Provide the (X, Y) coordinate of the cell's center where the given text is located.  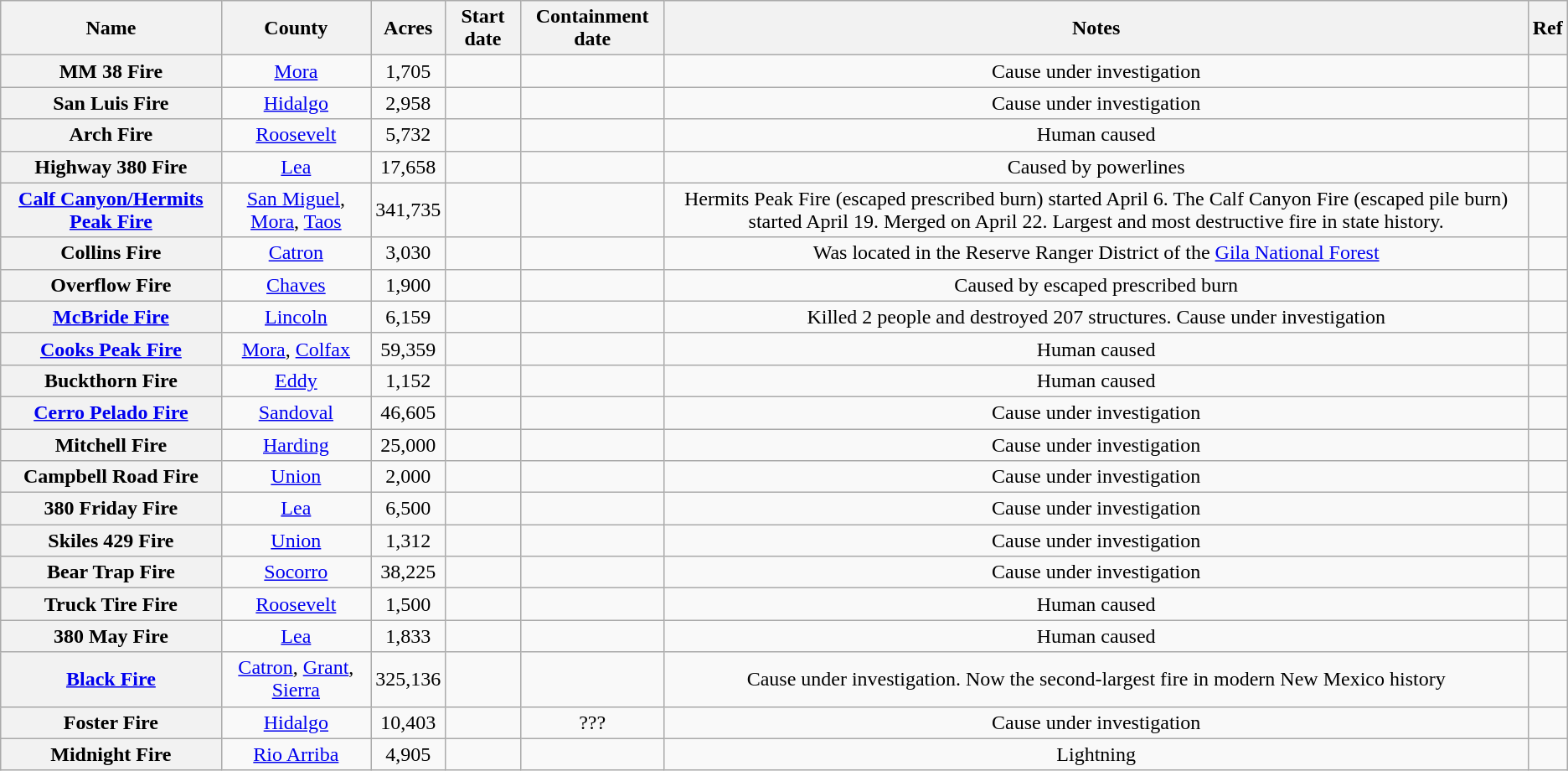
Caused by powerlines (1096, 167)
6,500 (409, 509)
Black Fire (111, 679)
Cerro Pelado Fire (111, 412)
Rio Arriba (297, 754)
Eddy (297, 380)
McBride Fire (111, 317)
Collins Fire (111, 253)
380 May Fire (111, 636)
5,732 (409, 135)
Catron (297, 253)
Socorro (297, 572)
Harding (297, 445)
Start date (482, 28)
Buckthorn Fire (111, 380)
Name (111, 28)
Notes (1096, 28)
1,833 (409, 636)
MM 38 Fire (111, 71)
Caused by escaped prescribed burn (1096, 285)
1,900 (409, 285)
Cooks Peak Fire (111, 349)
3,030 (409, 253)
325,136 (409, 679)
Killed 2 people and destroyed 207 structures. Cause under investigation (1096, 317)
2,000 (409, 477)
Midnight Fire (111, 754)
380 Friday Fire (111, 509)
Catron, Grant, Sierra (297, 679)
Lincoln (297, 317)
Calf Canyon/Hermits Peak Fire (111, 210)
59,359 (409, 349)
Acres (409, 28)
Chaves (297, 285)
38,225 (409, 572)
Foster Fire (111, 722)
Arch Fire (111, 135)
Overflow Fire (111, 285)
6,159 (409, 317)
17,658 (409, 167)
Containment date (592, 28)
Mitchell Fire (111, 445)
341,735 (409, 210)
Sandoval (297, 412)
??? (592, 722)
Skiles 429 Fire (111, 541)
Ref (1548, 28)
46,605 (409, 412)
Lightning (1096, 754)
Mora, Colfax (297, 349)
Highway 380 Fire (111, 167)
1,705 (409, 71)
1,152 (409, 380)
San Luis Fire (111, 103)
4,905 (409, 754)
1,312 (409, 541)
Was located in the Reserve Ranger District of the Gila National Forest (1096, 253)
Mora (297, 71)
25,000 (409, 445)
2,958 (409, 103)
Bear Trap Fire (111, 572)
Cause under investigation. Now the second-largest fire in modern New Mexico history (1096, 679)
10,403 (409, 722)
Campbell Road Fire (111, 477)
1,500 (409, 604)
County (297, 28)
Truck Tire Fire (111, 604)
San Miguel, Mora, Taos (297, 210)
